Identify which cell holds the provided text, then report its [x, y] central coordinate. 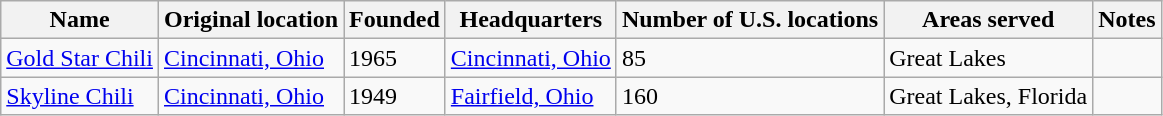
160 [750, 96]
Name [80, 20]
Original location [250, 20]
Gold Star Chili [80, 58]
Skyline Chili [80, 96]
Great Lakes [988, 58]
Headquarters [530, 20]
1965 [395, 58]
Fairfield, Ohio [530, 96]
Number of U.S. locations [750, 20]
Founded [395, 20]
Areas served [988, 20]
85 [750, 58]
Great Lakes, Florida [988, 96]
1949 [395, 96]
Notes [1127, 20]
